Return [X, Y] of the center of cell containing provided text 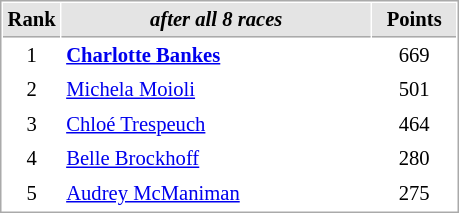
1 [32, 56]
275 [414, 194]
Belle Brockhoff [216, 158]
2 [32, 90]
Points [414, 20]
Michela Moioli [216, 90]
501 [414, 90]
Chloé Trespeuch [216, 124]
464 [414, 124]
after all 8 races [216, 20]
280 [414, 158]
Charlotte Bankes [216, 56]
Audrey McManiman [216, 194]
669 [414, 56]
Rank [32, 20]
3 [32, 124]
5 [32, 194]
4 [32, 158]
